Provide the [x, y] coordinate of the cell's center where the given text is located.  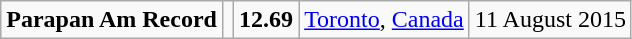
11 August 2015 [550, 20]
12.69 [266, 20]
Toronto, Canada [384, 20]
Parapan Am Record [112, 20]
